Locate the cell with the specified text and output its (x, y) center coordinate. 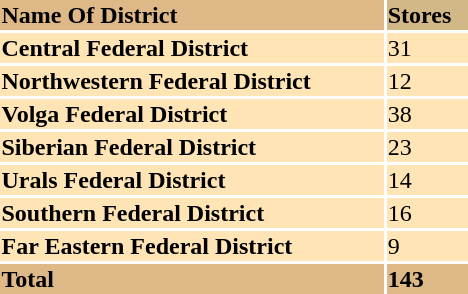
Stores (427, 15)
12 (427, 81)
Total (192, 279)
31 (427, 48)
14 (427, 180)
23 (427, 147)
Siberian Federal District (192, 147)
143 (427, 279)
38 (427, 114)
Volga Federal District (192, 114)
Name Of District (192, 15)
Southern Federal District (192, 213)
Central Federal District (192, 48)
Northwestern Federal District (192, 81)
Far Eastern Federal District (192, 246)
16 (427, 213)
Urals Federal District (192, 180)
9 (427, 246)
